Return the [X, Y] coordinate for the center point of the cell that contains the specified text.  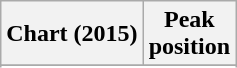
Chart (2015) [72, 34]
Peak position [189, 34]
